Find where the given text appears and provide that cell's center as (x, y) coordinate. 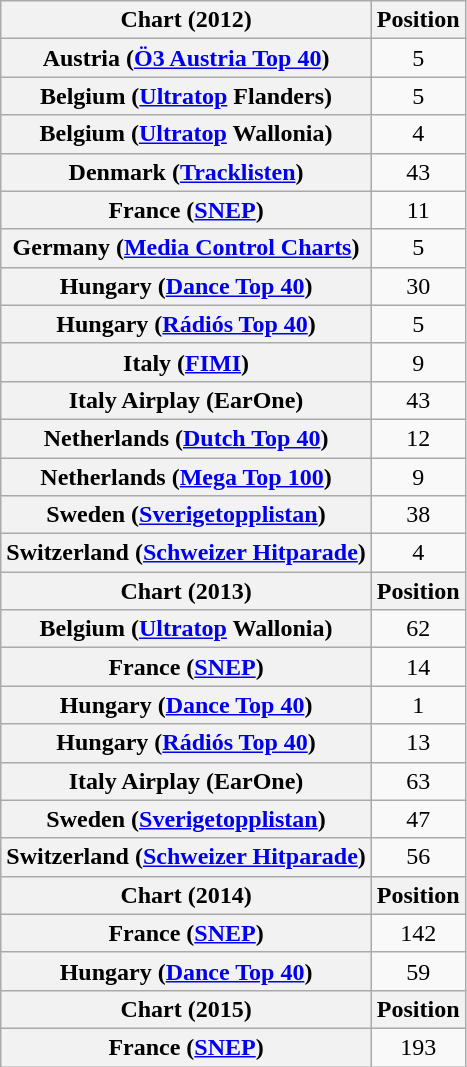
Germany (Media Control Charts) (186, 248)
56 (418, 857)
Netherlands (Dutch Top 40) (186, 438)
62 (418, 629)
Chart (2012) (186, 20)
Netherlands (Mega Top 100) (186, 477)
30 (418, 286)
12 (418, 438)
14 (418, 667)
59 (418, 971)
Chart (2013) (186, 591)
Italy (FIMI) (186, 362)
Chart (2015) (186, 1009)
1 (418, 705)
38 (418, 515)
142 (418, 933)
Denmark (Tracklisten) (186, 172)
Chart (2014) (186, 895)
Belgium (Ultratop Flanders) (186, 96)
Austria (Ö3 Austria Top 40) (186, 58)
63 (418, 781)
11 (418, 210)
13 (418, 743)
47 (418, 819)
193 (418, 1047)
